From the cell containing the given text, extract its center point as [X, Y] coordinate. 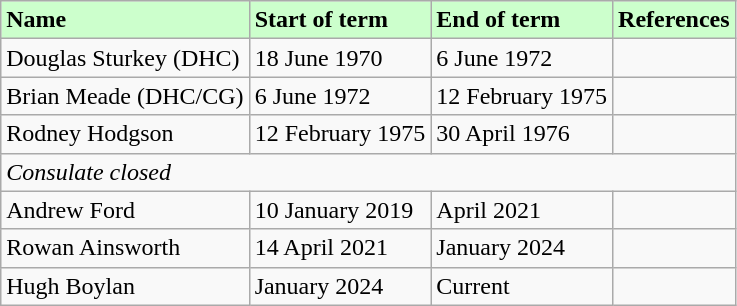
Rowan Ainsworth [125, 248]
Hugh Boylan [125, 286]
April 2021 [522, 210]
Brian Meade (DHC/CG) [125, 96]
10 January 2019 [340, 210]
Douglas Sturkey (DHC) [125, 58]
Start of term [340, 20]
Name [125, 20]
Rodney Hodgson [125, 134]
End of term [522, 20]
14 April 2021 [340, 248]
Andrew Ford [125, 210]
Current [522, 286]
Consulate closed [368, 172]
References [674, 20]
18 June 1970 [340, 58]
30 April 1976 [522, 134]
